Provide the [x, y] coordinate of the cell's center where the given text is located.  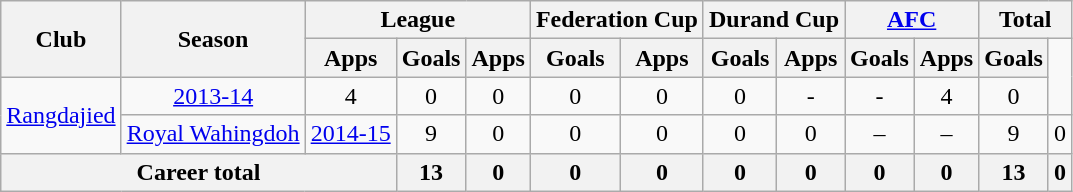
AFC [912, 20]
League [418, 20]
Season [213, 39]
Durand Cup [774, 20]
Federation Cup [616, 20]
Career total [198, 172]
Club [61, 39]
2014-15 [350, 134]
2013-14 [213, 96]
Royal Wahingdoh [213, 134]
Total [1026, 20]
Rangdajied [61, 115]
